Provide the (X, Y) coordinate of the cell's center where the given text is located.  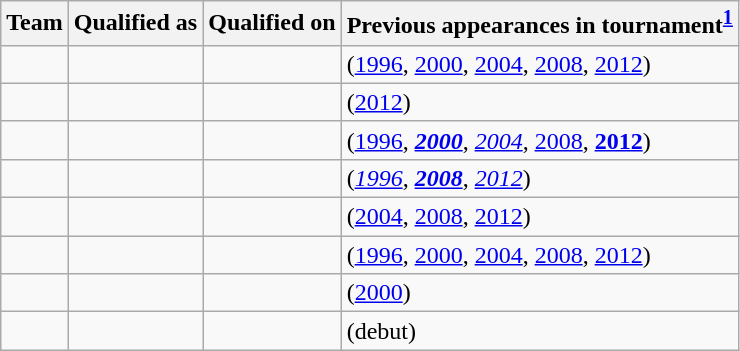
Team (35, 24)
Previous appearances in tournament1 (540, 24)
(1996, 2008, 2012) (540, 178)
(2012) (540, 102)
Qualified as (135, 24)
(2000) (540, 293)
(debut) (540, 331)
Qualified on (272, 24)
(2004, 2008, 2012) (540, 217)
